Extract the (X, Y) coordinate from the center of the cell holding the provided text.  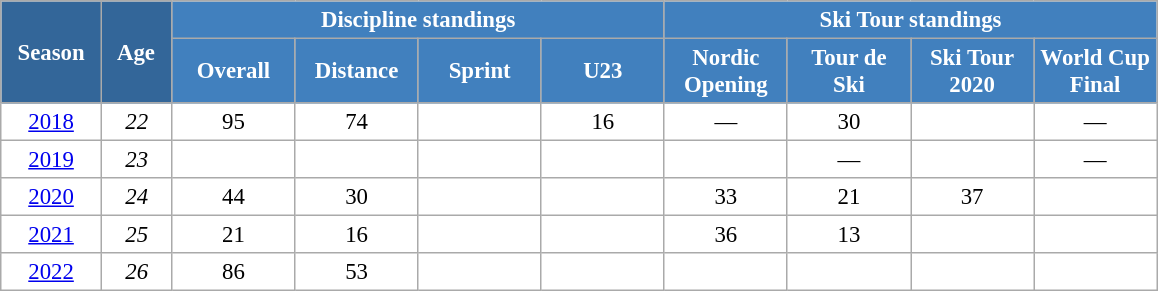
44 (234, 197)
13 (848, 235)
22 (136, 122)
2020 (52, 197)
Distance (356, 72)
25 (136, 235)
37 (972, 197)
Ski Tour2020 (972, 72)
2018 (52, 122)
Discipline standings (418, 20)
24 (136, 197)
Tour deSki (848, 72)
2019 (52, 160)
74 (356, 122)
95 (234, 122)
U23 (602, 72)
2021 (52, 235)
Sprint (480, 72)
33 (726, 197)
36 (726, 235)
NordicOpening (726, 72)
Overall (234, 72)
23 (136, 160)
Ski Tour standings (910, 20)
World CupFinal (1096, 72)
Age (136, 52)
Season (52, 52)
